Capture the cell that displays the provided text and extract its (x, y) central coordinate. 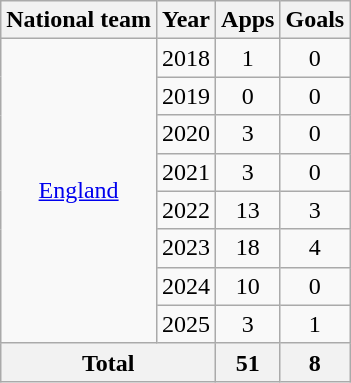
8 (315, 362)
Total (108, 362)
Year (186, 20)
2024 (186, 286)
2025 (186, 324)
2019 (186, 96)
Goals (315, 20)
2021 (186, 172)
National team (79, 20)
2018 (186, 58)
4 (315, 248)
13 (248, 210)
Apps (248, 20)
51 (248, 362)
2020 (186, 134)
18 (248, 248)
10 (248, 286)
England (79, 191)
2022 (186, 210)
2023 (186, 248)
